Determine the [X, Y] coordinate at the center of the cell enclosing the given text.  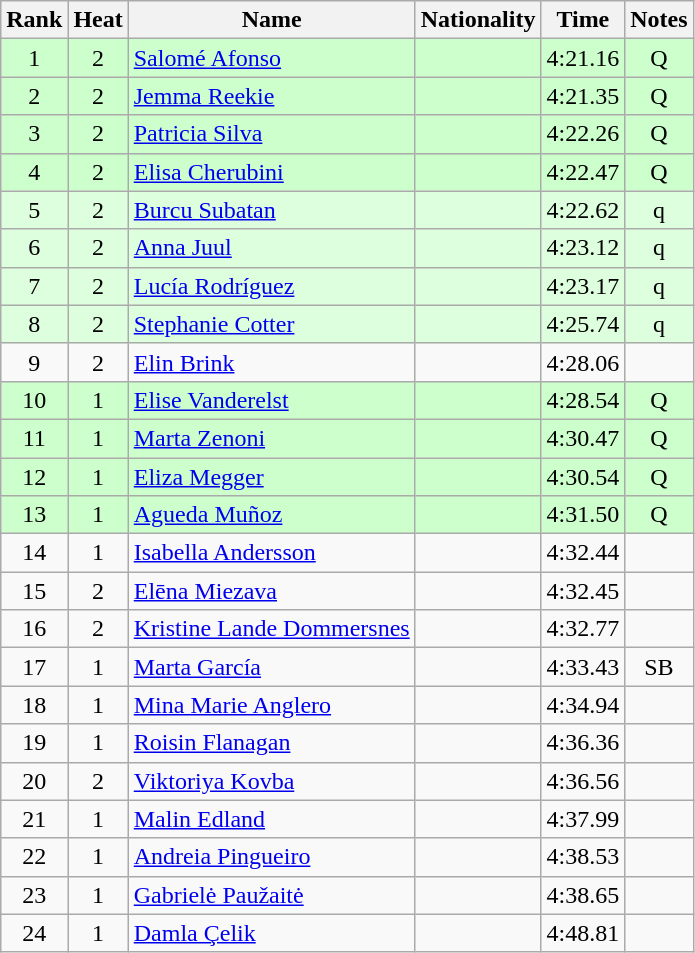
Name [272, 20]
8 [34, 324]
4:48.81 [583, 933]
Jemma Reekie [272, 96]
4:31.50 [583, 515]
Heat [98, 20]
14 [34, 553]
4:23.12 [583, 248]
Notes [659, 20]
Rank [34, 20]
4:21.35 [583, 96]
4:21.16 [583, 58]
4:37.99 [583, 819]
4:33.43 [583, 667]
4:38.65 [583, 895]
Nationality [478, 20]
23 [34, 895]
Eliza Megger [272, 477]
4:38.53 [583, 857]
SB [659, 667]
Isabella Andersson [272, 553]
Elin Brink [272, 362]
4:28.06 [583, 362]
4:28.54 [583, 400]
20 [34, 781]
11 [34, 438]
21 [34, 819]
Stephanie Cotter [272, 324]
4:36.56 [583, 781]
Roisin Flanagan [272, 743]
10 [34, 400]
15 [34, 591]
18 [34, 705]
Anna Juul [272, 248]
Marta García [272, 667]
22 [34, 857]
4:23.17 [583, 286]
9 [34, 362]
19 [34, 743]
7 [34, 286]
4:32.45 [583, 591]
17 [34, 667]
Elēna Miezava [272, 591]
4:30.54 [583, 477]
Viktoriya Kovba [272, 781]
Elisa Cherubini [272, 172]
12 [34, 477]
Agueda Muñoz [272, 515]
4:30.47 [583, 438]
Patricia Silva [272, 134]
Elise Vanderelst [272, 400]
Gabrielė Paužaitė [272, 895]
24 [34, 933]
Marta Zenoni [272, 438]
Damla Çelik [272, 933]
6 [34, 248]
3 [34, 134]
Lucía Rodríguez [272, 286]
Malin Edland [272, 819]
Burcu Subatan [272, 210]
16 [34, 629]
4:32.77 [583, 629]
4:22.26 [583, 134]
4:32.44 [583, 553]
4:25.74 [583, 324]
4:22.62 [583, 210]
Time [583, 20]
4:22.47 [583, 172]
4:34.94 [583, 705]
13 [34, 515]
Mina Marie Anglero [272, 705]
4 [34, 172]
Andreia Pingueiro [272, 857]
Kristine Lande Dommersnes [272, 629]
4:36.36 [583, 743]
Salomé Afonso [272, 58]
5 [34, 210]
